Provide the [X, Y] coordinate of the cell's center where the given text is located.  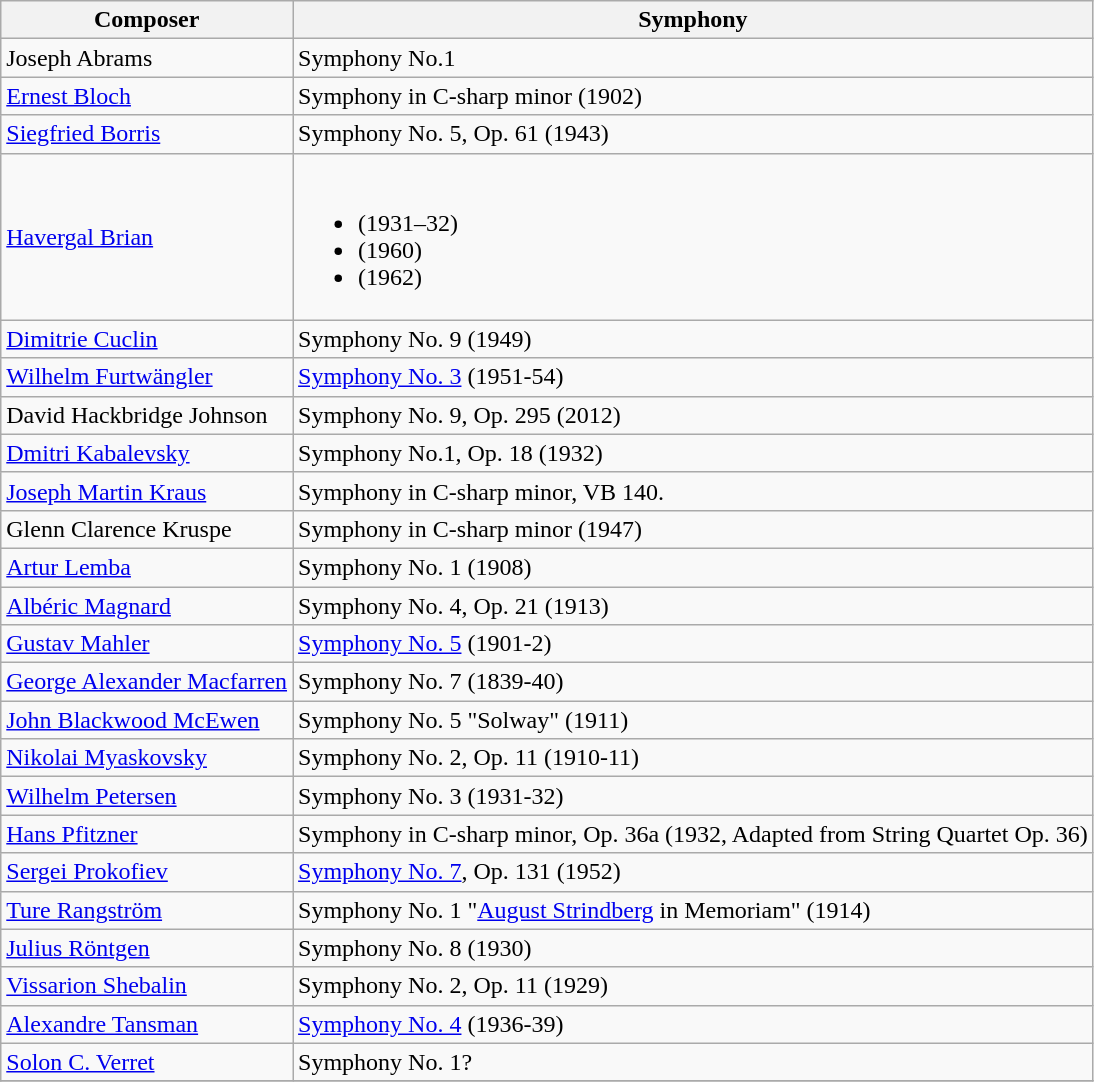
Symphony No. 3 (1951-54) [694, 377]
Symphony No. 9 (1949) [694, 339]
Wilhelm Petersen [147, 796]
Symphony No. 4 (1936-39) [694, 1024]
John Blackwood McEwen [147, 720]
Siegfried Borris [147, 134]
Symphony No. 1? [694, 1062]
Albéric Magnard [147, 605]
Symphony No.1 [694, 58]
Symphony No.1, Op. 18 (1932) [694, 453]
Ture Rangström [147, 910]
Joseph Martin Kraus [147, 491]
Hans Pfitzner [147, 834]
Symphony [694, 20]
Ernest Bloch [147, 96]
Symphony No. 9, Op. 295 (2012) [694, 415]
George Alexander Macfarren [147, 682]
Vissarion Shebalin [147, 986]
Symphony No. 7, Op. 131 (1952) [694, 872]
Symphony No. 1 (1908) [694, 567]
Symphony in C-sharp minor, Op. 36a (1932, Adapted from String Quartet Op. 36) [694, 834]
Composer [147, 20]
Symphony No. 3 (1931-32) [694, 796]
David Hackbridge Johnson [147, 415]
Glenn Clarence Kruspe [147, 529]
Julius Röntgen [147, 948]
Symphony No. 5, Op. 61 (1943) [694, 134]
Symphony No. 1 "August Strindberg in Memoriam" (1914) [694, 910]
(1931–32) (1960) (1962) [694, 236]
Wilhelm Furtwängler [147, 377]
Symphony No. 4, Op. 21 (1913) [694, 605]
Joseph Abrams [147, 58]
Alexandre Tansman [147, 1024]
Symphony in C-sharp minor, VB 140. [694, 491]
Symphony No. 8 (1930) [694, 948]
Symphony in C-sharp minor (1947) [694, 529]
Gustav Mahler [147, 644]
Symphony in C-sharp minor (1902) [694, 96]
Symphony No. 5 (1901-2) [694, 644]
Symphony No. 5 "Solway" (1911) [694, 720]
Symphony No. 7 (1839-40) [694, 682]
Nikolai Myaskovsky [147, 758]
Artur Lemba [147, 567]
Dmitri Kabalevsky [147, 453]
Solon C. Verret [147, 1062]
Havergal Brian [147, 236]
Symphony No. 2, Op. 11 (1910-11) [694, 758]
Symphony No. 2, Op. 11 (1929) [694, 986]
Dimitrie Cuclin [147, 339]
Sergei Prokofiev [147, 872]
